Return (X, Y) of the center of cell containing provided text 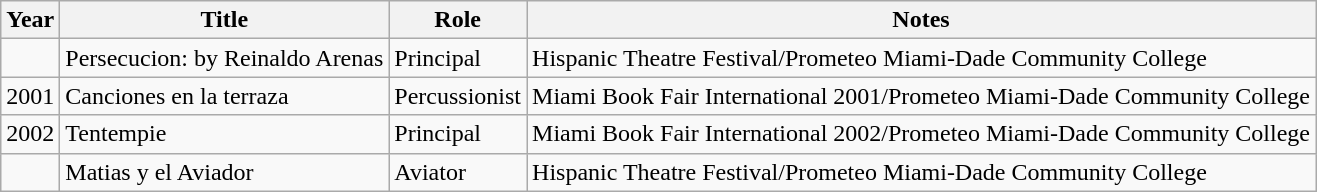
Year (30, 20)
Miami Book Fair International 2001/Prometeo Miami-Dade Community College (922, 96)
Tentempie (224, 134)
Canciones en la terraza (224, 96)
Persecucion: by Reinaldo Arenas (224, 58)
Percussionist (458, 96)
Notes (922, 20)
Title (224, 20)
Role (458, 20)
Matias y el Aviador (224, 172)
2001 (30, 96)
Miami Book Fair International 2002/Prometeo Miami-Dade Community College (922, 134)
2002 (30, 134)
Aviator (458, 172)
